Find where the given text appears and provide that cell's center as [x, y] coordinate. 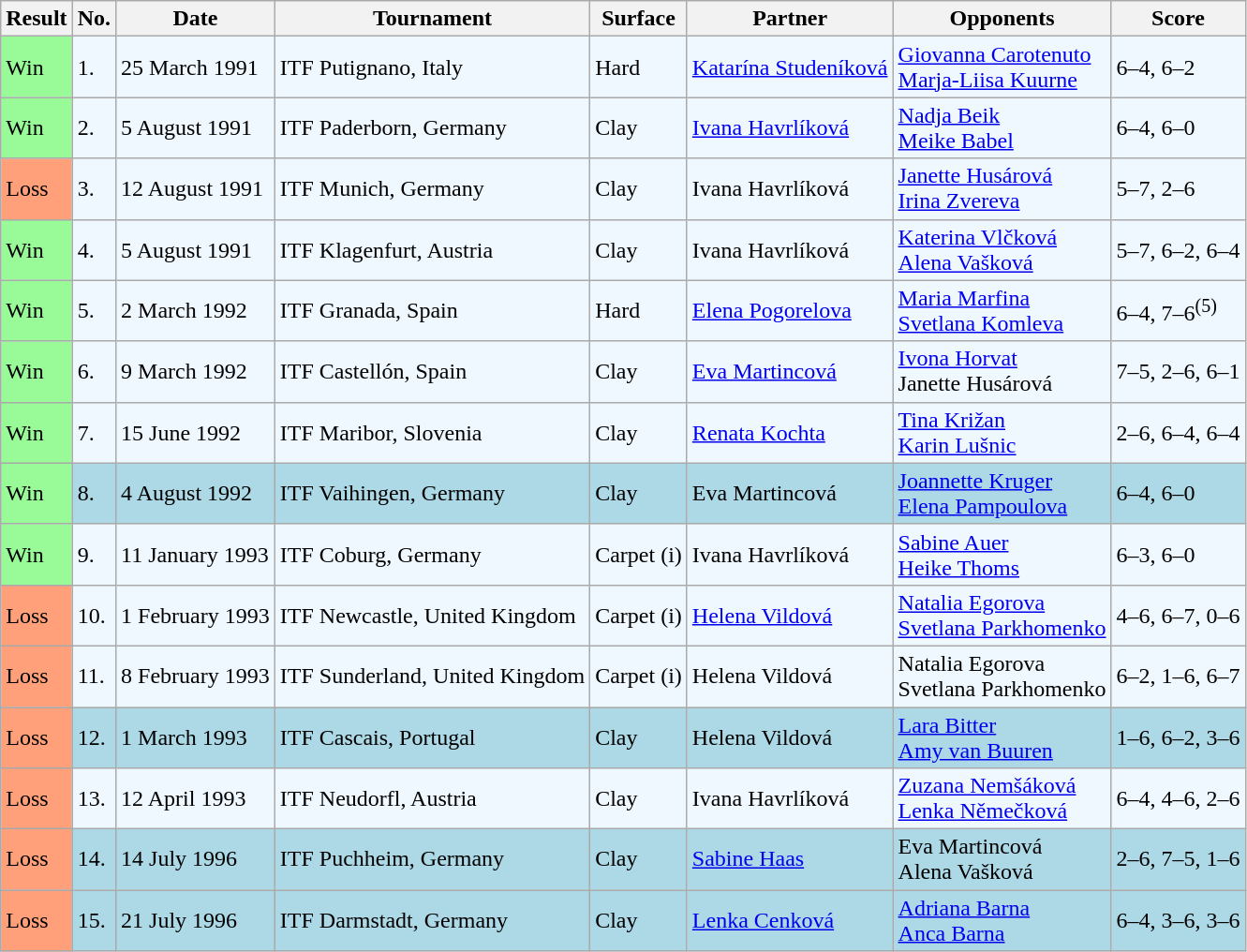
Opponents [1002, 19]
14 July 1996 [196, 860]
ITF Putignano, Italy [432, 67]
2 March 1992 [196, 311]
Elena Pogorelova [790, 311]
8 February 1993 [196, 677]
6–4, 3–6, 3–6 [1179, 920]
ITF Munich, Germany [432, 189]
ITF Maribor, Slovenia [432, 433]
3. [94, 189]
Renata Kochta [790, 433]
Surface [639, 19]
ITF Coburg, Germany [432, 555]
Eva Martincová Alena Vašková [1002, 860]
ITF Sunderland, United Kingdom [432, 677]
2–6, 6–4, 6–4 [1179, 433]
6–4, 6–2 [1179, 67]
Result [37, 19]
1 February 1993 [196, 615]
6–3, 6–0 [1179, 555]
5–7, 6–2, 6–4 [1179, 249]
2. [94, 127]
Adriana Barna Anca Barna [1002, 920]
ITF Puchheim, Germany [432, 860]
ITF Neudorfl, Austria [432, 798]
Maria Marfina Svetlana Komleva [1002, 311]
ITF Paderborn, Germany [432, 127]
11 January 1993 [196, 555]
6–4, 4–6, 2–6 [1179, 798]
Sabine Auer Heike Thoms [1002, 555]
Partner [790, 19]
7. [94, 433]
1–6, 6–2, 3–6 [1179, 736]
6–2, 1–6, 6–7 [1179, 677]
14. [94, 860]
Tournament [432, 19]
5–7, 2–6 [1179, 189]
6–4, 7–6(5) [1179, 311]
ITF Castellón, Spain [432, 371]
13. [94, 798]
ITF Klagenfurt, Austria [432, 249]
Zuzana Nemšáková Lenka Němečková [1002, 798]
2–6, 7–5, 1–6 [1179, 860]
Katerina Vlčková Alena Vašková [1002, 249]
Lenka Cenková [790, 920]
12 April 1993 [196, 798]
4 August 1992 [196, 493]
Joannette Kruger Elena Pampoulova [1002, 493]
9. [94, 555]
15 June 1992 [196, 433]
ITF Granada, Spain [432, 311]
12. [94, 736]
9 March 1992 [196, 371]
25 March 1991 [196, 67]
Janette Husárová Irina Zvereva [1002, 189]
Tina Križan Karin Lušnic [1002, 433]
15. [94, 920]
6. [94, 371]
ITF Darmstadt, Germany [432, 920]
Score [1179, 19]
Nadja Beik Meike Babel [1002, 127]
Date [196, 19]
1 March 1993 [196, 736]
4. [94, 249]
ITF Vaihingen, Germany [432, 493]
5. [94, 311]
ITF Cascais, Portugal [432, 736]
Katarína Studeníková [790, 67]
10. [94, 615]
Ivona Horvat Janette Husárová [1002, 371]
No. [94, 19]
12 August 1991 [196, 189]
ITF Newcastle, United Kingdom [432, 615]
21 July 1996 [196, 920]
4–6, 6–7, 0–6 [1179, 615]
7–5, 2–6, 6–1 [1179, 371]
8. [94, 493]
Lara Bitter Amy van Buuren [1002, 736]
Giovanna Carotenuto Marja-Liisa Kuurne [1002, 67]
11. [94, 677]
Sabine Haas [790, 860]
1. [94, 67]
